Extract the (X, Y) coordinate from the center of the cell holding the provided text.  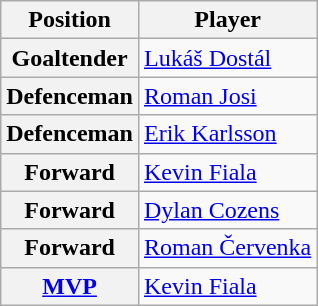
Lukáš Dostál (227, 58)
Position (70, 20)
Roman Červenka (227, 248)
MVP (70, 286)
Goaltender (70, 58)
Dylan Cozens (227, 210)
Roman Josi (227, 96)
Erik Karlsson (227, 134)
Player (227, 20)
